Return (X, Y) of the center of cell containing provided text 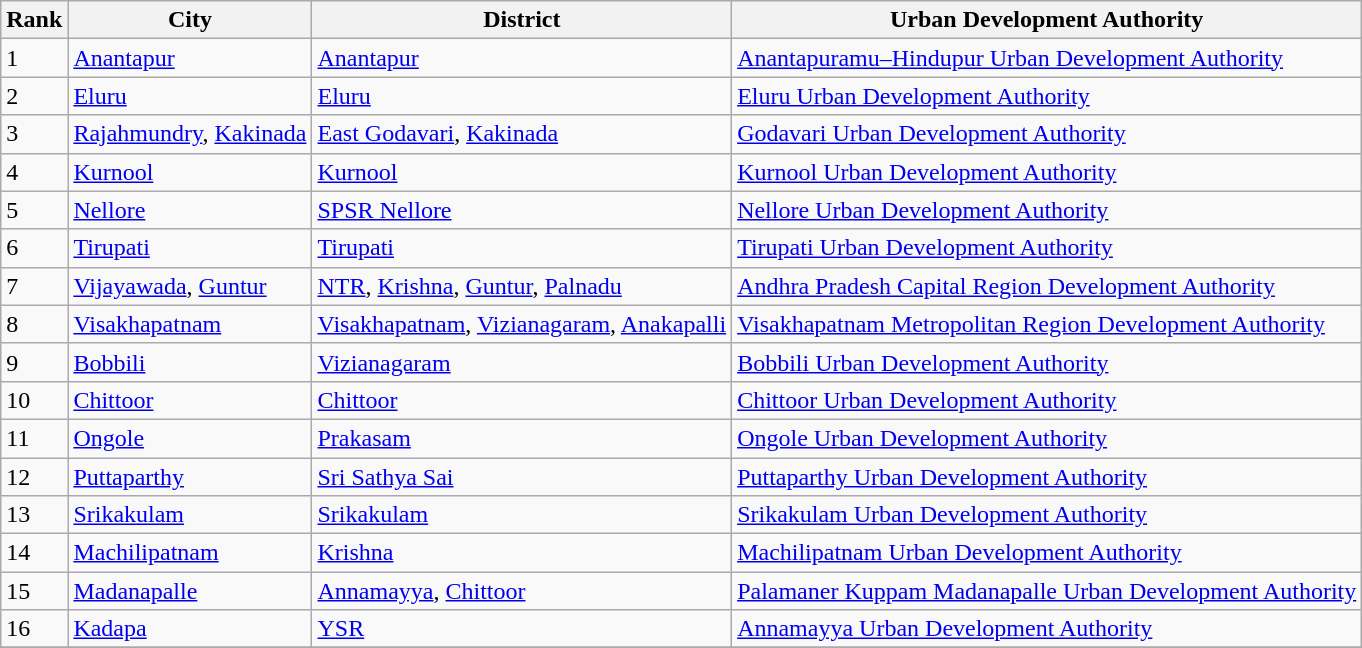
Rajahmundry, Kakinada (190, 134)
Puttaparthy Urban Development Authority (1047, 477)
5 (34, 210)
2 (34, 96)
6 (34, 248)
Palamaner Kuppam Madanapalle Urban Development Authority (1047, 591)
Chittoor Urban Development Authority (1047, 400)
Annamayya Urban Development Authority (1047, 629)
11 (34, 438)
1 (34, 58)
15 (34, 591)
Prakasam (522, 438)
3 (34, 134)
Anantapuramu–Hindupur Urban Development Authority (1047, 58)
10 (34, 400)
8 (34, 324)
Nellore Urban Development Authority (1047, 210)
Bobbili Urban Development Authority (1047, 362)
Kurnool Urban Development Authority (1047, 172)
East Godavari, Kakinada (522, 134)
Visakhapatnam, Vizianagaram, Anakapalli (522, 324)
7 (34, 286)
Vijayawada, Guntur (190, 286)
District (522, 20)
City (190, 20)
9 (34, 362)
Urban Development Authority (1047, 20)
Puttaparthy (190, 477)
Visakhapatnam (190, 324)
NTR, Krishna, Guntur, Palnadu (522, 286)
Ongole Urban Development Authority (1047, 438)
14 (34, 553)
12 (34, 477)
Sri Sathya Sai (522, 477)
SPSR Nellore (522, 210)
Godavari Urban Development Authority (1047, 134)
Annamayya, Chittoor (522, 591)
Bobbili (190, 362)
13 (34, 515)
16 (34, 629)
Visakhapatnam Metropolitan Region Development Authority (1047, 324)
Vizianagaram (522, 362)
Madanapalle (190, 591)
Machilipatnam Urban Development Authority (1047, 553)
Ongole (190, 438)
4 (34, 172)
Tirupati Urban Development Authority (1047, 248)
Andhra Pradesh Capital Region Development Authority (1047, 286)
Machilipatnam (190, 553)
YSR (522, 629)
Krishna (522, 553)
Srikakulam Urban Development Authority (1047, 515)
Nellore (190, 210)
Eluru Urban Development Authority (1047, 96)
Kadapa (190, 629)
Rank (34, 20)
